Capture the cell that displays the provided text and extract its (X, Y) central coordinate. 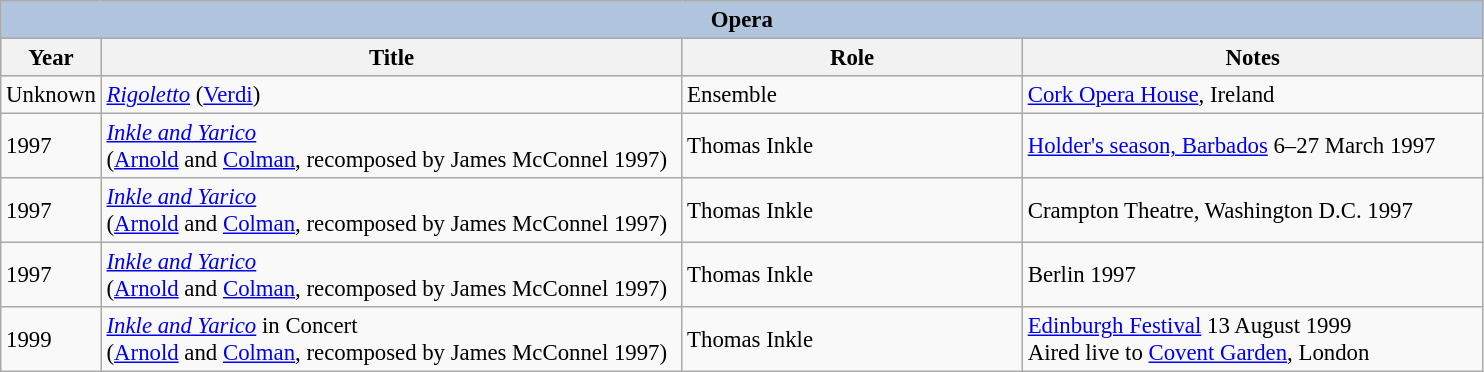
Cork Opera House, Ireland (1252, 95)
Ensemble (852, 95)
Notes (1252, 58)
Rigoletto (Verdi) (392, 95)
Unknown (51, 95)
Berlin 1997 (1252, 276)
Crampton Theatre, Washington D.C. 1997 (1252, 210)
Opera (742, 20)
Role (852, 58)
Title (392, 58)
Holder's season, Barbados 6–27 March 1997 (1252, 146)
Year (51, 58)
